Detect which cell encompasses the target text, then output its (X, Y) center coordinate. 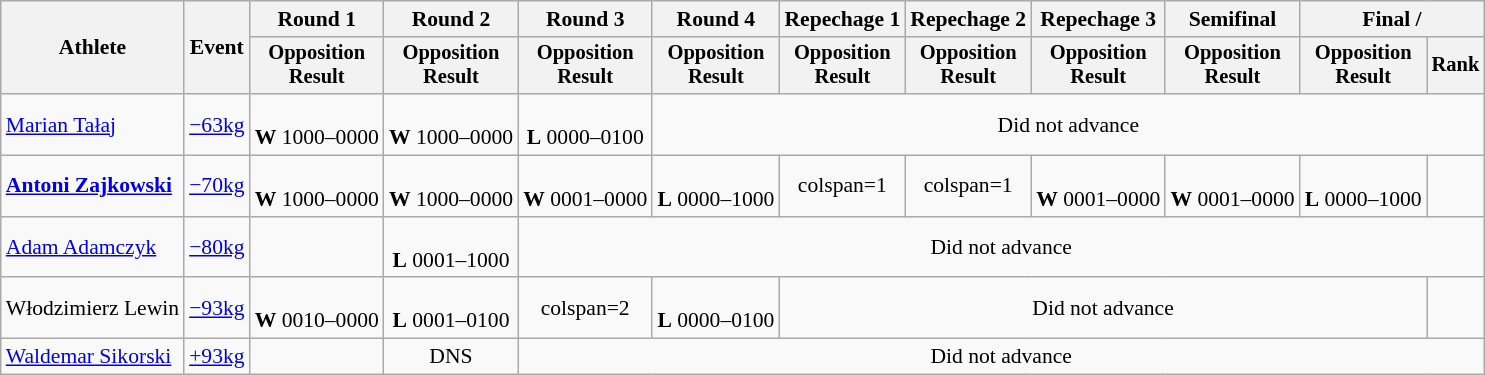
Round 4 (716, 19)
−80kg (216, 248)
Repechage 3 (1098, 19)
Repechage 2 (968, 19)
Event (216, 48)
−93kg (216, 308)
L 0001–0100 (451, 308)
Round 2 (451, 19)
−70kg (216, 186)
Final / (1392, 19)
Round 1 (317, 19)
W 0010–0000 (317, 308)
Antoni Zajkowski (92, 186)
L 0001–1000 (451, 248)
Marian Tałaj (92, 124)
Adam Adamczyk (92, 248)
Semifinal (1232, 19)
DNS (451, 357)
Athlete (92, 48)
Rank (1456, 66)
Round 3 (585, 19)
Repechage 1 (842, 19)
+93kg (216, 357)
Włodzimierz Lewin (92, 308)
colspan=2 (585, 308)
Waldemar Sikorski (92, 357)
−63kg (216, 124)
